Extract the [X, Y] coordinate from the center of the cell holding the provided text.  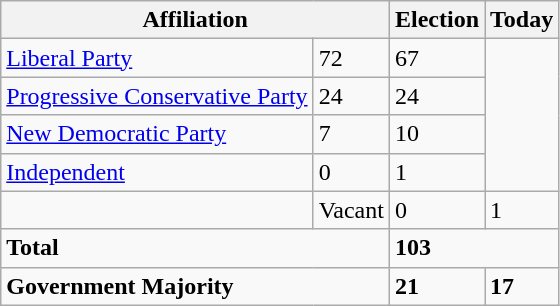
Total [196, 248]
New Democratic Party [157, 134]
Liberal Party [157, 58]
17 [522, 286]
7 [351, 134]
Progressive Conservative Party [157, 96]
72 [351, 58]
Independent [157, 172]
10 [436, 134]
67 [436, 58]
Government Majority [196, 286]
Vacant [351, 210]
103 [474, 248]
21 [436, 286]
Affiliation [196, 20]
Election [436, 20]
Today [522, 20]
